Return [X, Y] of the center of cell containing provided text 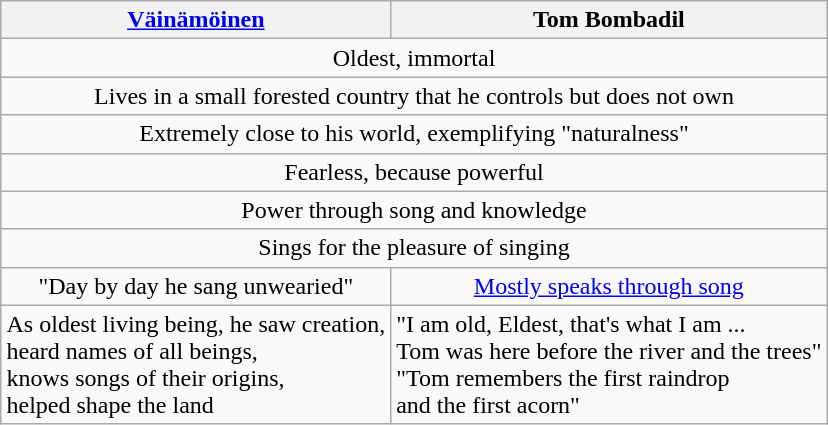
Väinämöinen [196, 20]
Mostly speaks through song [609, 286]
Sings for the pleasure of singing [414, 248]
Extremely close to his world, exemplifying "naturalness" [414, 134]
"Day by day he sang unwearied" [196, 286]
As oldest living being, he saw creation,heard names of all beings,knows songs of their origins,helped shape the land [196, 364]
Power through song and knowledge [414, 210]
"I am old, Eldest, that's what I am ...Tom was here before the river and the trees""Tom remembers the first raindropand the first acorn" [609, 364]
Fearless, because powerful [414, 172]
Lives in a small forested country that he controls but does not own [414, 96]
Oldest, immortal [414, 58]
Tom Bombadil [609, 20]
